Find where the given text appears and provide that cell's center as [x, y] coordinate. 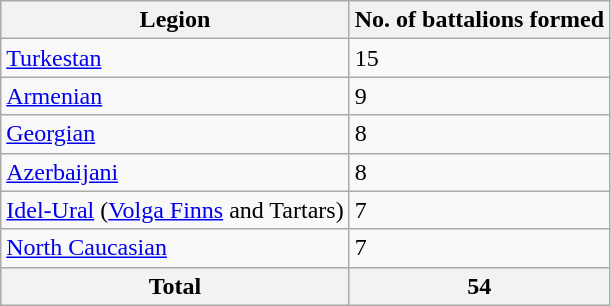
9 [479, 96]
No. of battalions formed [479, 20]
15 [479, 58]
Armenian [175, 96]
North Caucasian [175, 248]
Azerbaijani [175, 172]
54 [479, 286]
Total [175, 286]
Georgian [175, 134]
Idel-Ural (Volga Finns and Tartars) [175, 210]
Turkestan [175, 58]
Legion [175, 20]
